For the text-containing cell, return its midpoint in [x, y] coordinate format. 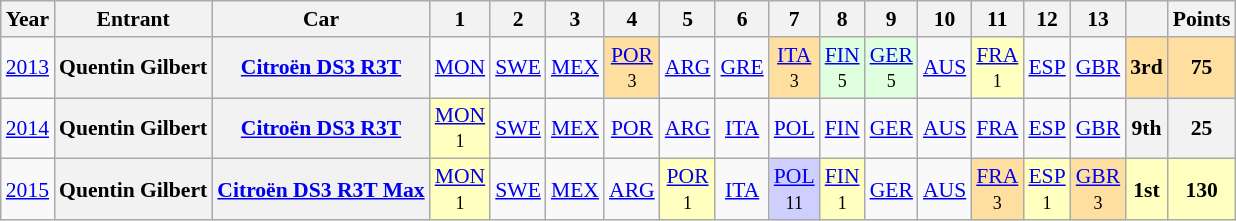
1st [1146, 190]
3 [575, 19]
POR [632, 128]
ITA3 [794, 68]
POL11 [794, 190]
2013 [28, 68]
POR1 [688, 190]
2014 [28, 128]
11 [997, 19]
Points [1202, 19]
7 [794, 19]
9 [892, 19]
13 [1098, 19]
25 [1202, 128]
FRA [997, 128]
FRA3 [997, 190]
4 [632, 19]
GER5 [892, 68]
9th [1146, 128]
POL [794, 128]
75 [1202, 68]
FRA1 [997, 68]
12 [1046, 19]
2015 [28, 190]
Year [28, 19]
GRE [742, 68]
10 [944, 19]
GBR3 [1098, 190]
FIN [842, 128]
130 [1202, 190]
5 [688, 19]
Citroën DS3 R3T Max [320, 190]
Car [320, 19]
3rd [1146, 68]
POR3 [632, 68]
MON [460, 68]
2 [518, 19]
6 [742, 19]
1 [460, 19]
ESP1 [1046, 190]
8 [842, 19]
Entrant [133, 19]
FIN5 [842, 68]
FIN1 [842, 190]
